Return the [X, Y] coordinate for the center point of the cell that contains the specified text.  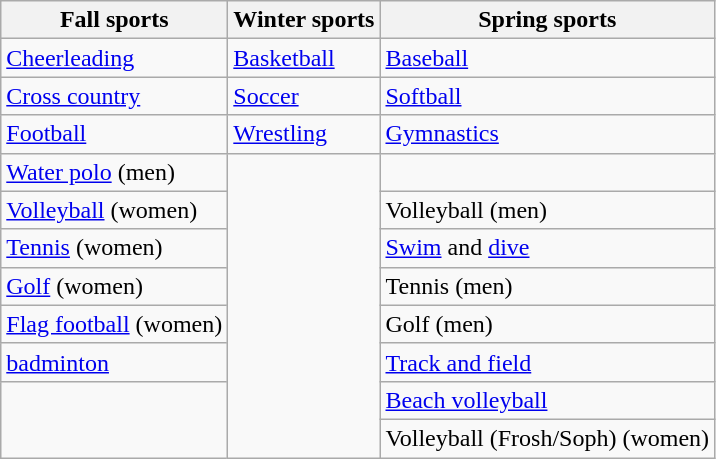
Swim and dive [548, 248]
Volleyball (Frosh/Soph) (women) [548, 438]
Golf (women) [114, 286]
Fall sports [114, 20]
badminton [114, 362]
Spring sports [548, 20]
Softball [548, 96]
Volleyball (men) [548, 210]
Beach volleyball [548, 400]
Track and field [548, 362]
Gymnastics [548, 134]
Tennis (women) [114, 248]
Football [114, 134]
Tennis (men) [548, 286]
Baseball [548, 58]
Wrestling [304, 134]
Water polo (men) [114, 172]
Cross country [114, 96]
Golf (men) [548, 324]
Volleyball (women) [114, 210]
Winter sports [304, 20]
Basketball [304, 58]
Flag football (women) [114, 324]
Cheerleading [114, 58]
Soccer [304, 96]
